Determine the [x, y] coordinate at the center of the cell enclosing the given text.  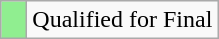
Qualified for Final [122, 20]
